Return (x, y) of the center of cell containing provided text 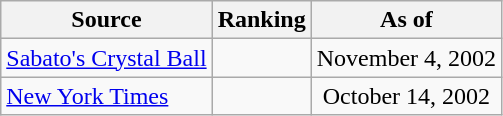
Source (106, 20)
Ranking (262, 20)
New York Times (106, 96)
Sabato's Crystal Ball (106, 58)
November 4, 2002 (406, 58)
As of (406, 20)
October 14, 2002 (406, 96)
